From the cell containing the given text, extract its center point as (x, y) coordinate. 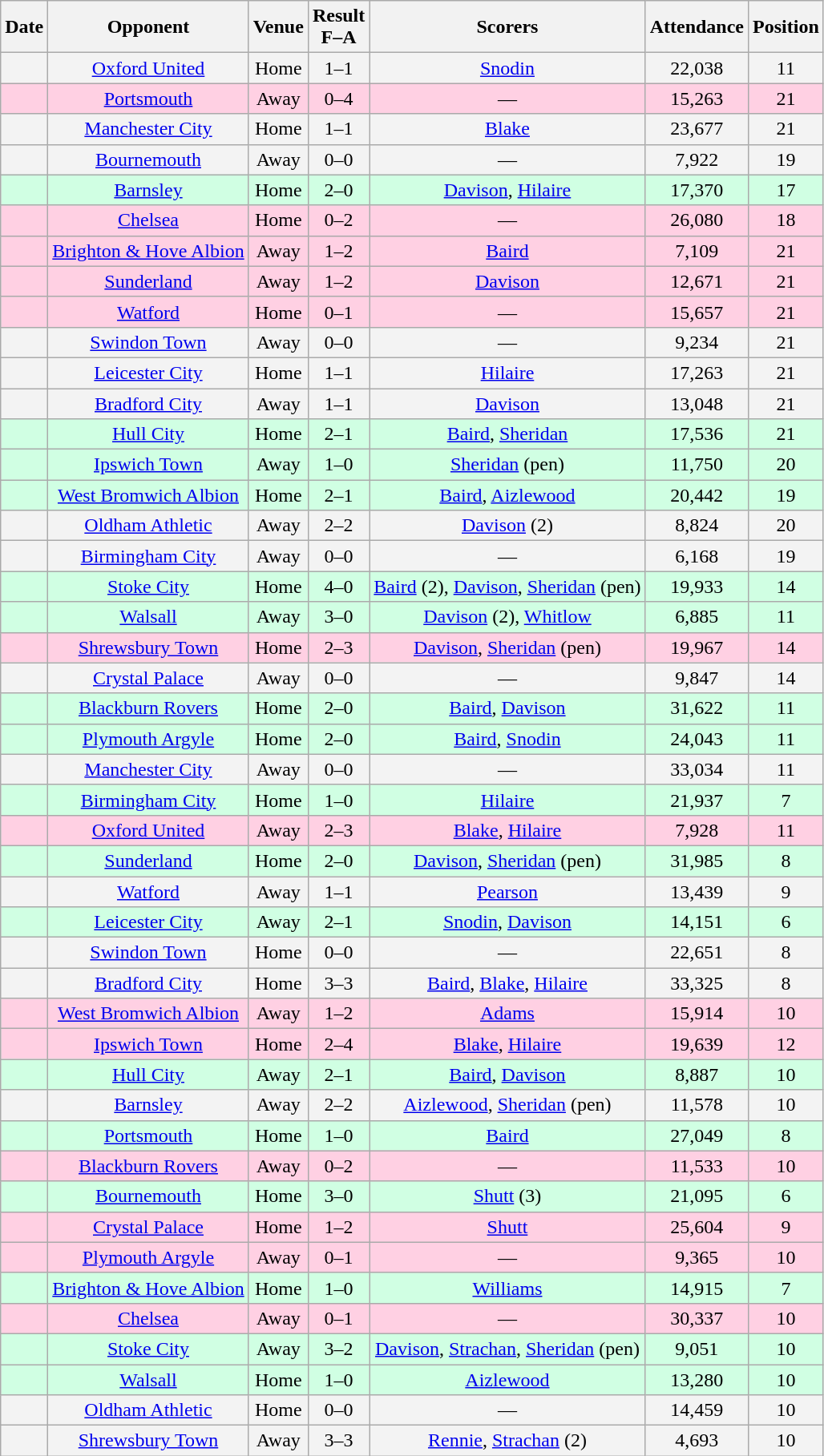
Pearson (507, 892)
Baird, Snodin (507, 739)
11,533 (697, 1166)
19,933 (697, 587)
6,168 (697, 556)
4,693 (697, 1441)
13,048 (697, 403)
Baird, Blake, Hilaire (507, 983)
14,915 (697, 1288)
Scorers (507, 27)
11,750 (697, 465)
Baird, Sheridan (507, 434)
18 (786, 220)
4–0 (338, 587)
22,651 (697, 953)
3–2 (338, 1349)
33,325 (697, 983)
Adams (507, 1014)
Position (786, 27)
14,459 (697, 1410)
13,439 (697, 892)
Date (24, 27)
17,263 (697, 373)
Shutt (507, 1227)
9,051 (697, 1349)
9,365 (697, 1257)
Baird (2), Davison, Sheridan (pen) (507, 587)
Rennie, Strachan (2) (507, 1441)
33,034 (697, 769)
12 (786, 1044)
14,151 (697, 922)
15,263 (697, 99)
17 (786, 190)
6,885 (697, 617)
Davison (2), Whitlow (507, 617)
22,038 (697, 68)
25,604 (697, 1227)
Blake (507, 129)
Shutt (3) (507, 1196)
2–4 (338, 1044)
12,671 (697, 281)
17,536 (697, 434)
26,080 (697, 220)
17,370 (697, 190)
21,937 (697, 800)
13,280 (697, 1379)
30,337 (697, 1318)
31,622 (697, 708)
11,578 (697, 1105)
ResultF–A (338, 27)
7,922 (697, 159)
Aizlewood (507, 1379)
Davison (2) (507, 526)
23,677 (697, 129)
15,657 (697, 312)
7,928 (697, 830)
Davison, Hilaire (507, 190)
Williams (507, 1288)
Opponent (148, 27)
24,043 (697, 739)
Sheridan (pen) (507, 465)
Davison, Strachan, Sheridan (pen) (507, 1349)
Snodin, Davison (507, 922)
Aizlewood, Sheridan (pen) (507, 1105)
15,914 (697, 1014)
Baird, Aizlewood (507, 495)
8,887 (697, 1075)
9,234 (697, 342)
19,639 (697, 1044)
Snodin (507, 68)
8,824 (697, 526)
27,049 (697, 1135)
21,095 (697, 1196)
Attendance (697, 27)
7,109 (697, 251)
Venue (278, 27)
9,847 (697, 678)
31,985 (697, 861)
0–4 (338, 99)
19,967 (697, 647)
20,442 (697, 495)
